Identify which cell holds the provided text, then report its (X, Y) central coordinate. 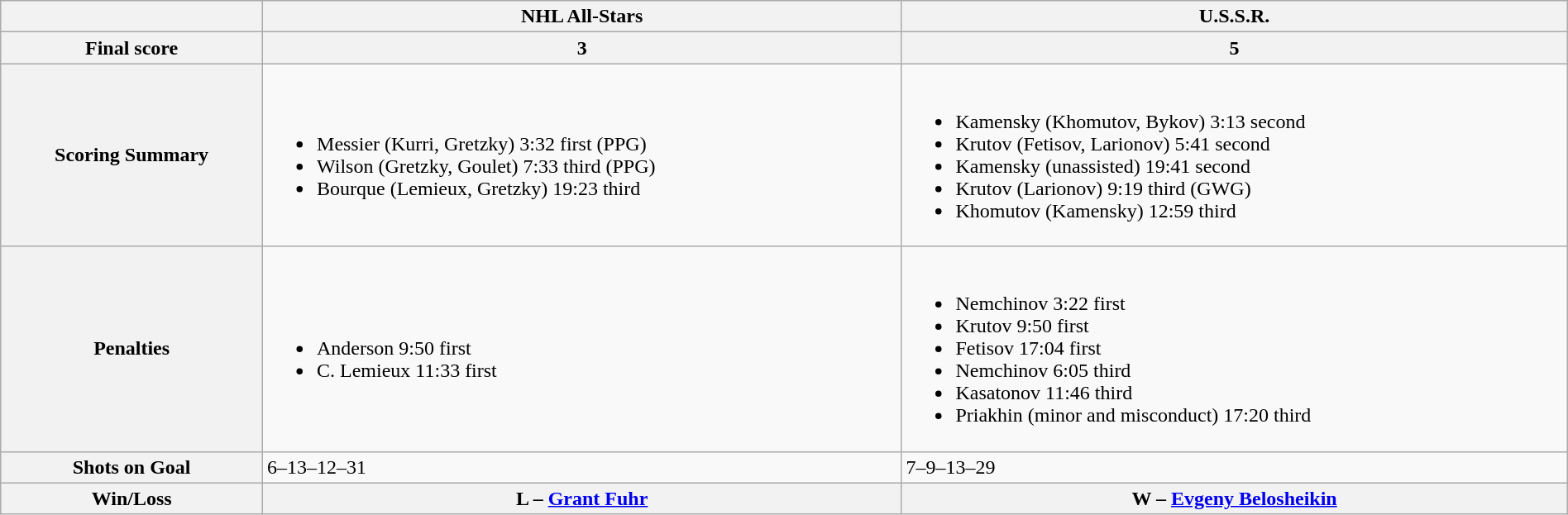
3 (582, 48)
6–13–12–31 (582, 467)
U.S.S.R. (1234, 17)
Shots on Goal (132, 467)
Messier (Kurri, Gretzky) 3:32 first (PPG)Wilson (Gretzky, Goulet) 7:33 third (PPG)Bourque (Lemieux, Gretzky) 19:23 third (582, 155)
Anderson 9:50 firstC. Lemieux 11:33 first (582, 349)
W – Evgeny Belosheikin (1234, 498)
NHL All-Stars (582, 17)
Final score (132, 48)
Scoring Summary (132, 155)
Penalties (132, 349)
7–9–13–29 (1234, 467)
Nemchinov 3:22 firstKrutov 9:50 firstFetisov 17:04 firstNemchinov 6:05 thirdKasatonov 11:46 thirdPriakhin (minor and misconduct) 17:20 third (1234, 349)
Win/Loss (132, 498)
5 (1234, 48)
L – Grant Fuhr (582, 498)
